Pinpoint the cell where the given text exists, returning its (X, Y) midpoint coordinate. 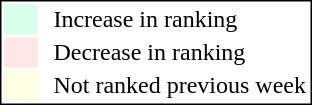
Not ranked previous week (180, 85)
Decrease in ranking (180, 53)
Increase in ranking (180, 19)
